From the cell containing the given text, extract its center point as [X, Y] coordinate. 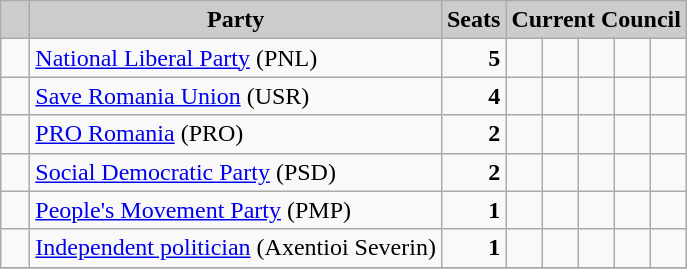
People's Movement Party (PMP) [236, 210]
Current Council [596, 20]
National Liberal Party (PNL) [236, 58]
Save Romania Union (USR) [236, 96]
Independent politician (Axentioi Severin) [236, 248]
PRO Romania (PRO) [236, 134]
4 [473, 96]
Seats [473, 20]
5 [473, 58]
Party [236, 20]
Social Democratic Party (PSD) [236, 172]
